Capture the cell that displays the provided text and extract its (X, Y) central coordinate. 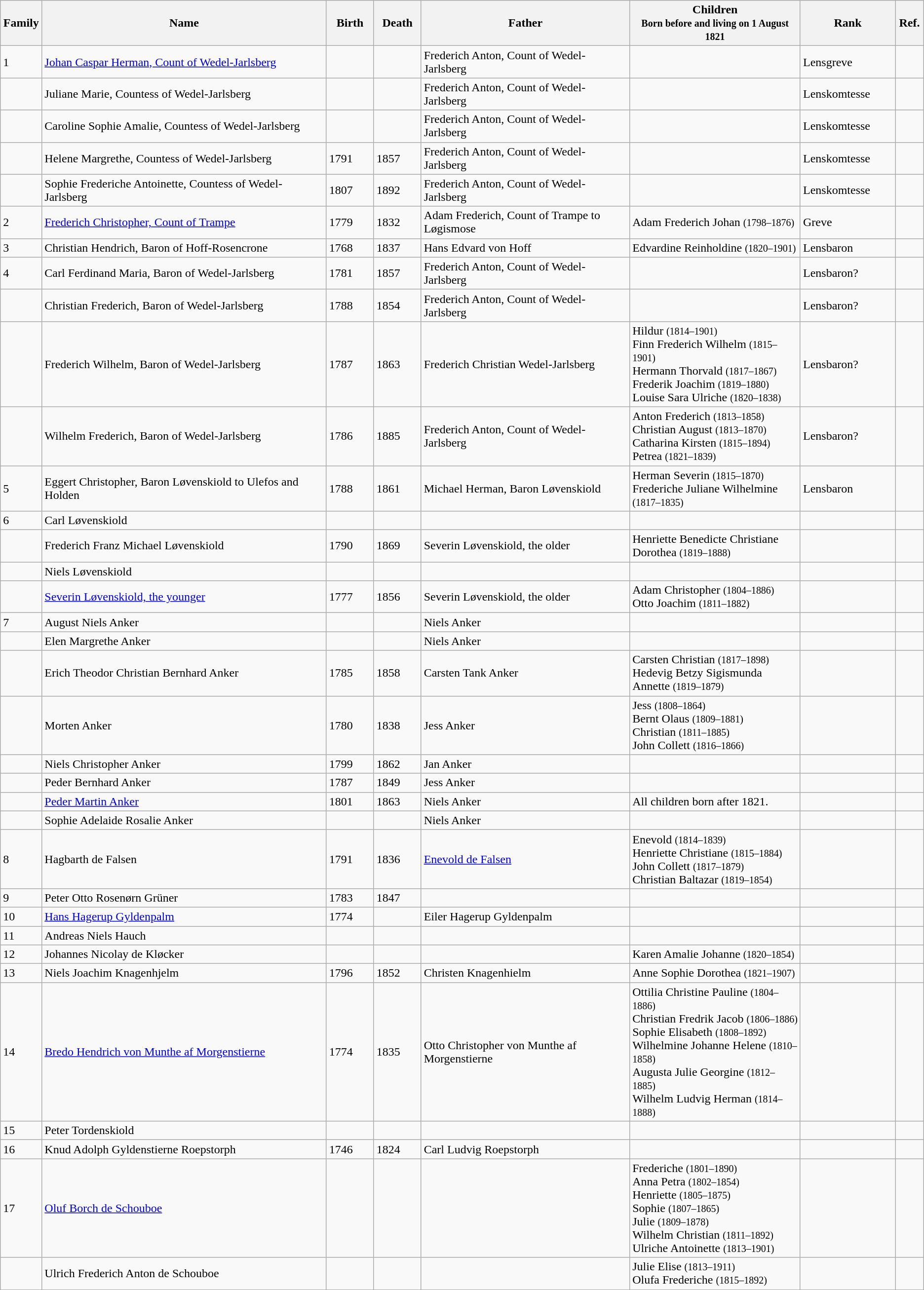
1835 (397, 1052)
Enevold de Falsen (525, 859)
1799 (350, 764)
Greve (847, 222)
Peder Martin Anker (184, 801)
Wilhelm Frederich, Baron of Wedel-Jarlsberg (184, 436)
1807 (350, 190)
Knud Adolph Gyldenstierne Roepstorph (184, 1149)
Jan Anker (525, 764)
Rank (847, 23)
Niels Løvenskiold (184, 571)
Severin Løvenskiold, the younger (184, 597)
5 (21, 489)
Peder Bernhard Anker (184, 783)
1836 (397, 859)
1869 (397, 546)
Erich Theodor Christian Bernhard Anker (184, 673)
1777 (350, 597)
1837 (397, 248)
Hildur (1814–1901) Finn Frederich Wilhelm (1815–1901) Hermann Thorvald (1817–1867) Frederik Joachim (1819–1880) Louise Sara Ulriche (1820–1838) (715, 364)
1783 (350, 898)
Elen Margrethe Anker (184, 641)
Julie Elise (1813–1911) Olufa Frederiche (1815–1892) (715, 1273)
1824 (397, 1149)
17 (21, 1208)
1862 (397, 764)
Christian Hendrich, Baron of Hoff-Rosencrone (184, 248)
Otto Christopher von Munthe af Morgenstierne (525, 1052)
1785 (350, 673)
Adam Frederich, Count of Trampe to Løgismose (525, 222)
Henriette Benedicte Christiane Dorothea (1819–1888) (715, 546)
Sophie Adelaide Rosalie Anker (184, 820)
Peter Tordenskiold (184, 1131)
Christian Frederich, Baron of Wedel-Jarlsberg (184, 305)
August Niels Anker (184, 622)
Caroline Sophie Amalie, Countess of Wedel-Jarlsberg (184, 126)
2 (21, 222)
6 (21, 521)
Anne Sophie Dorothea (1821–1907) (715, 973)
Carl Ludvig Roepstorph (525, 1149)
Enevold (1814–1839)Henriette Christiane (1815–1884)John Collett (1817–1879)Christian Baltazar (1819–1854) (715, 859)
16 (21, 1149)
Death (397, 23)
1849 (397, 783)
9 (21, 898)
1 (21, 62)
1852 (397, 973)
Jess (1808–1864)Bernt Olaus (1809–1881)Christian (1811–1885)John Collett (1816–1866) (715, 725)
4 (21, 273)
Birth (350, 23)
1858 (397, 673)
Michael Herman, Baron Løvenskiold (525, 489)
1780 (350, 725)
8 (21, 859)
1779 (350, 222)
Niels Joachim Knagenhjelm (184, 973)
Juliane Marie, Countess of Wedel-Jarlsberg (184, 94)
Andreas Niels Hauch (184, 935)
Carl Løvenskiold (184, 521)
Niels Christopher Anker (184, 764)
Sophie Frederiche Antoinette, Countess of Wedel-Jarlsberg (184, 190)
Oluf Borch de Schouboe (184, 1208)
Carl Ferdinand Maria, Baron of Wedel-Jarlsberg (184, 273)
Name (184, 23)
3 (21, 248)
Frederich Wilhelm, Baron of Wedel-Jarlsberg (184, 364)
11 (21, 935)
Frederich Christopher, Count of Trampe (184, 222)
Morten Anker (184, 725)
Karen Amalie Johanne (1820–1854) (715, 954)
Hagbarth de Falsen (184, 859)
1856 (397, 597)
7 (21, 622)
ChildrenBorn before and living on 1 August 1821 (715, 23)
13 (21, 973)
Peter Otto Rosenørn Grüner (184, 898)
1832 (397, 222)
1781 (350, 273)
Johan Caspar Herman, Count of Wedel-Jarlsberg (184, 62)
1746 (350, 1149)
Helene Margrethe, Countess of Wedel-Jarlsberg (184, 158)
15 (21, 1131)
Hans Edvard von Hoff (525, 248)
1885 (397, 436)
Adam Christopher (1804–1886)Otto Joachim (1811–1882) (715, 597)
1861 (397, 489)
Eiler Hagerup Gyldenpalm (525, 916)
1790 (350, 546)
10 (21, 916)
Herman Severin (1815–1870) Frederiche Juliane Wilhelmine (1817–1835) (715, 489)
Bredo Hendrich von Munthe af Morgenstierne (184, 1052)
1854 (397, 305)
14 (21, 1052)
1838 (397, 725)
Edvardine Reinholdine (1820–1901) (715, 248)
Frederich Christian Wedel-Jarlsberg (525, 364)
Christen Knagenhielm (525, 973)
1801 (350, 801)
1786 (350, 436)
1892 (397, 190)
Johannes Nicolay de Kløcker (184, 954)
1847 (397, 898)
1796 (350, 973)
Lensgreve (847, 62)
Eggert Christopher, Baron Løvenskiold to Ulefos and Holden (184, 489)
1768 (350, 248)
Anton Frederich (1813–1858) Christian August (1813–1870) Catharina Kirsten (1815–1894) Petrea (1821–1839) (715, 436)
Carsten Christian (1817–1898)Hedevig Betzy Sigismunda Annette (1819–1879) (715, 673)
All children born after 1821. (715, 801)
Hans Hagerup Gyldenpalm (184, 916)
Father (525, 23)
Ulrich Frederich Anton de Schouboe (184, 1273)
Carsten Tank Anker (525, 673)
12 (21, 954)
Family (21, 23)
Frederich Franz Michael Løvenskiold (184, 546)
Adam Frederich Johan (1798–1876) (715, 222)
Ref. (910, 23)
